Return [X, Y] of the center of cell containing provided text 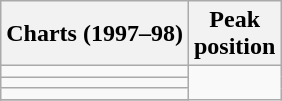
Peakposition [234, 34]
Charts (1997–98) [95, 34]
